For the text-containing cell, return its midpoint in [X, Y] coordinate format. 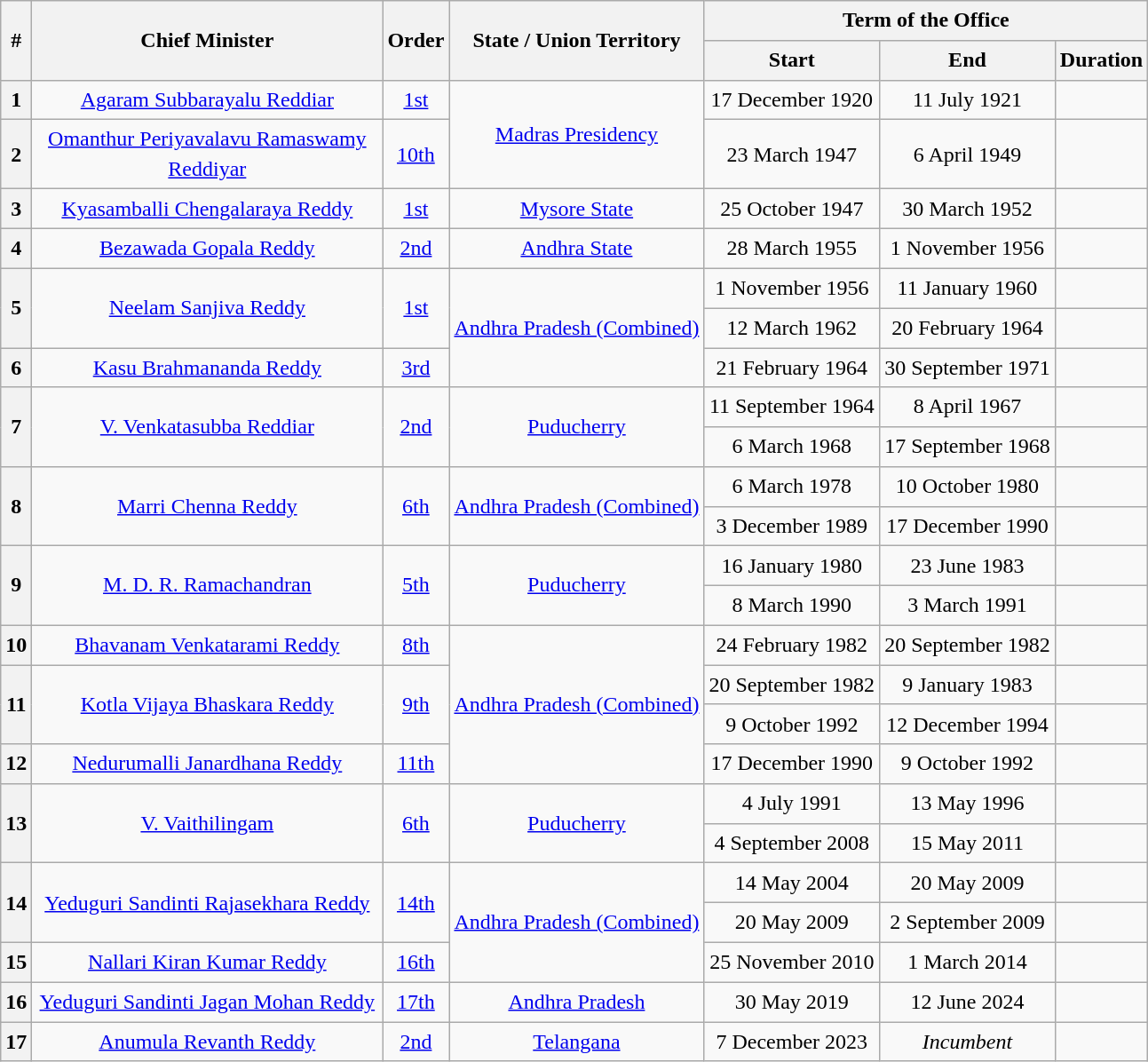
3 [16, 210]
End [968, 60]
15 [16, 963]
24 February 1982 [792, 645]
11 [16, 705]
16th [416, 963]
4 [16, 249]
8 March 1990 [792, 606]
3 December 1989 [792, 526]
30 September 1971 [968, 368]
4 September 2008 [792, 844]
3rd [416, 368]
State / Union Territory [577, 41]
Term of the Office [926, 21]
Anumula Revanth Reddy [208, 1042]
Chief Minister [208, 41]
12 June 2024 [968, 1002]
Start [792, 60]
17 December 1920 [792, 99]
Mysore State [577, 210]
12 March 1962 [792, 329]
21 February 1964 [792, 368]
12 December 1994 [968, 725]
17 [16, 1042]
9 [16, 586]
3 March 1991 [968, 606]
Marri Chenna Reddy [208, 506]
6 March 1968 [792, 448]
1 [16, 99]
17 September 1968 [968, 448]
M. D. R. Ramachandran [208, 586]
V. Vaithilingam [208, 824]
17th [416, 1002]
30 May 2019 [792, 1002]
Yeduguri Sandinti Rajasekhara Reddy [208, 902]
6 March 1978 [792, 487]
25 October 1947 [792, 210]
Incumbent [968, 1042]
11 January 1960 [968, 288]
15 May 2011 [968, 844]
23 June 1983 [968, 567]
9 January 1983 [968, 686]
14 May 2004 [792, 883]
28 March 1955 [792, 249]
11 July 1921 [968, 99]
11th [416, 764]
8 [16, 506]
16 January 1980 [792, 567]
6 [16, 368]
20 February 1964 [968, 329]
2 [16, 155]
Bezawada Gopala Reddy [208, 249]
Duration [1101, 60]
Omanthur Periyavalavu Ramaswamy Reddiyar [208, 155]
10 October 1980 [968, 487]
Andhra Pradesh [577, 1002]
Telangana [577, 1042]
Bhavanam Venkatarami Reddy [208, 645]
9th [416, 705]
Andhra State [577, 249]
Madras Presidency [577, 135]
1 March 2014 [968, 963]
13 [16, 824]
14th [416, 902]
7 December 2023 [792, 1042]
14 [16, 902]
8th [416, 645]
7 [16, 426]
11 September 1964 [792, 407]
30 March 1952 [968, 210]
Kotla Vijaya Bhaskara Reddy [208, 705]
5 [16, 307]
10th [416, 155]
10 [16, 645]
13 May 1996 [968, 804]
Order [416, 41]
Neelam Sanjiva Reddy [208, 307]
25 November 2010 [792, 963]
Kyasamballi Chengalaraya Reddy [208, 210]
4 July 1991 [792, 804]
12 [16, 764]
V. Venkatasubba Reddiar [208, 426]
Agaram Subbarayalu Reddiar [208, 99]
Nedurumalli Janardhana Reddy [208, 764]
Kasu Brahmananda Reddy [208, 368]
6 April 1949 [968, 155]
23 March 1947 [792, 155]
Yeduguri Sandinti Jagan Mohan Reddy [208, 1002]
2 September 2009 [968, 923]
# [16, 41]
Nallari Kiran Kumar Reddy [208, 963]
16 [16, 1002]
8 April 1967 [968, 407]
5th [416, 586]
